Provide the [x, y] coordinate of the cell's center where the given text is located.  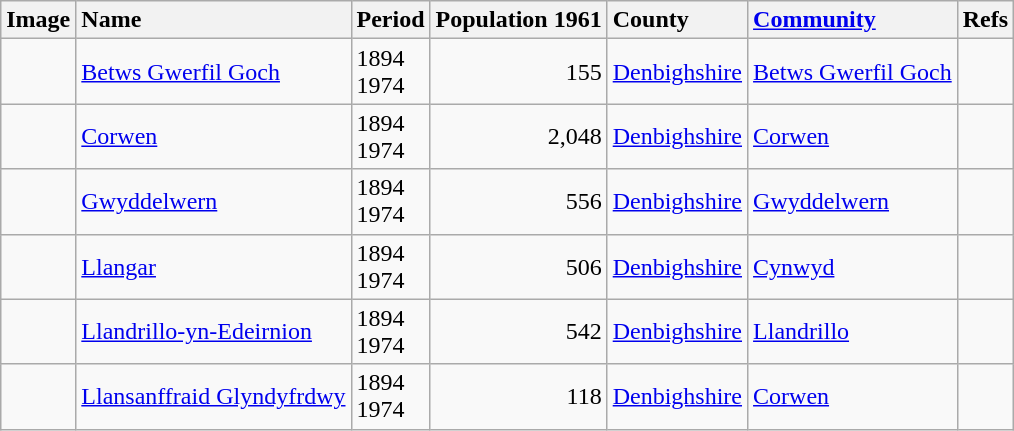
Image [38, 20]
Llansanffraid Glyndyfrdwy [214, 396]
506 [518, 266]
Period [390, 20]
Name [214, 20]
Community [853, 20]
Population 1961 [518, 20]
556 [518, 202]
County [677, 20]
Llandrillo-yn-Edeirnion [214, 332]
542 [518, 332]
Llangar [214, 266]
Cynwyd [853, 266]
Llandrillo [853, 332]
2,048 [518, 136]
118 [518, 396]
Refs [985, 20]
155 [518, 72]
